Find where the given text appears and provide that cell's center as (x, y) coordinate. 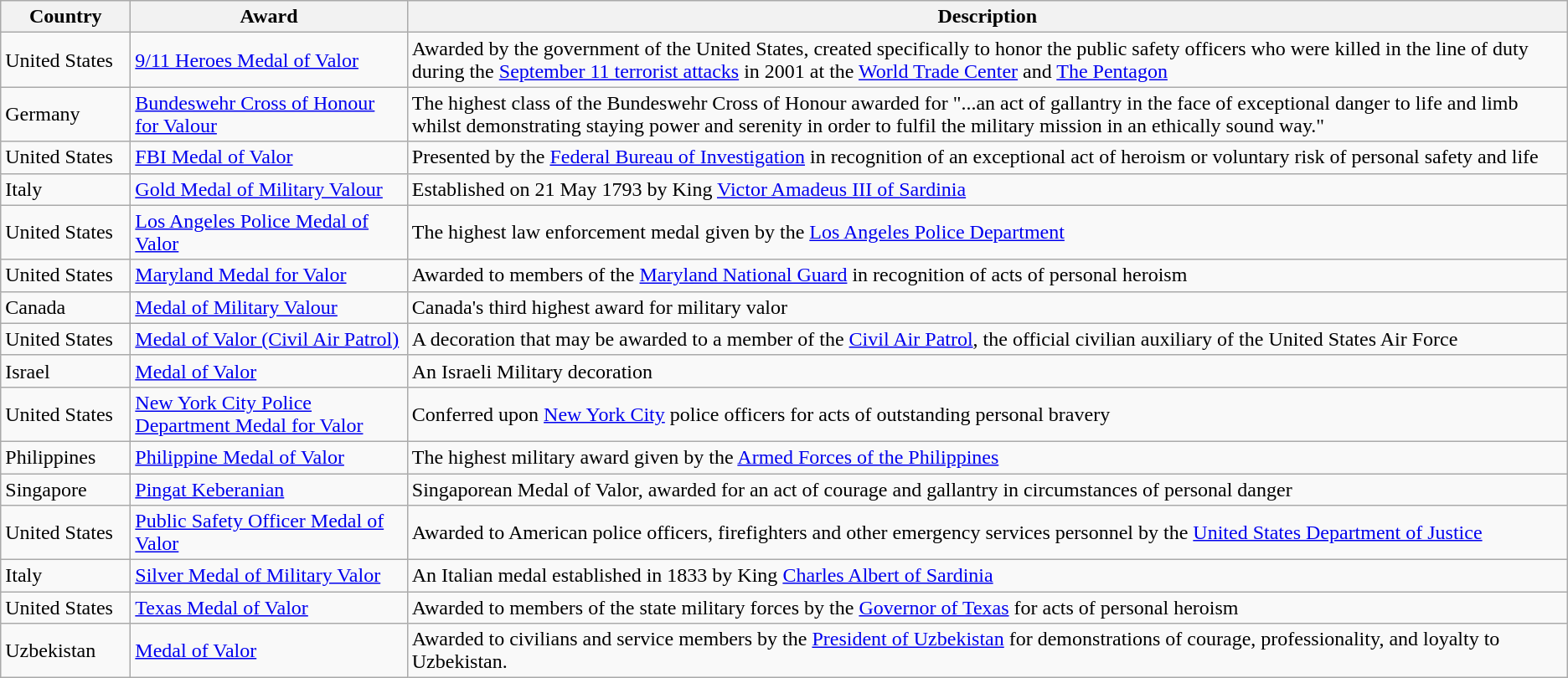
Maryland Medal for Valor (269, 275)
Bundeswehr Cross of Honour for Valour (269, 114)
Philippines (65, 457)
The highest law enforcement medal given by the Los Angeles Police Department (987, 233)
Awarded to members of the state military forces by the Governor of Texas for acts of personal heroism (987, 608)
FBI Medal of Valor (269, 157)
Germany (65, 114)
Medal of Military Valour (269, 307)
Silver Medal of Military Valor (269, 576)
Uzbekistan (65, 651)
Public Safety Officer Medal of Valor (269, 532)
9/11 Heroes Medal of Valor (269, 60)
Country (65, 17)
Presented by the Federal Bureau of Investigation in recognition of an exceptional act of heroism or voluntary risk of personal safety and life (987, 157)
Medal of Valor (Civil Air Patrol) (269, 339)
Canada (65, 307)
Established on 21 May 1793 by King Victor Amadeus III of Sardinia (987, 189)
Awarded to American police officers, firefighters and other emergency services personnel by the United States Department of Justice (987, 532)
Singapore (65, 490)
The highest military award given by the Armed Forces of the Philippines (987, 457)
Los Angeles Police Medal of Valor (269, 233)
An Israeli Military decoration (987, 371)
Texas Medal of Valor (269, 608)
New York City Police Department Medal for Valor (269, 413)
An Italian medal established in 1833 by King Charles Albert of Sardinia (987, 576)
Singaporean Medal of Valor, awarded for an act of courage and gallantry in circumstances of personal danger (987, 490)
Philippine Medal of Valor (269, 457)
Awarded to civilians and service members by the President of Uzbekistan for demonstrations of courage, professionality, and loyalty to Uzbekistan. (987, 651)
Pingat Keberanian (269, 490)
Gold Medal of Military Valour (269, 189)
Awarded to members of the Maryland National Guard in recognition of acts of personal heroism (987, 275)
Canada's third highest award for military valor (987, 307)
A decoration that may be awarded to a member of the Civil Air Patrol, the official civilian auxiliary of the United States Air Force (987, 339)
Israel (65, 371)
Description (987, 17)
Award (269, 17)
Conferred upon New York City police officers for acts of outstanding personal bravery (987, 413)
